Return the [x, y] coordinate for the center point of the cell that contains the specified text.  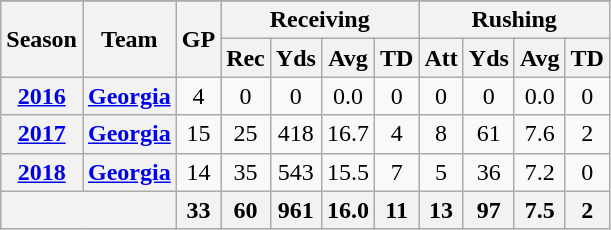
16.7 [348, 134]
8 [441, 134]
543 [296, 172]
15 [198, 134]
Att [441, 58]
2016 [42, 96]
15.5 [348, 172]
2017 [42, 134]
2018 [42, 172]
25 [246, 134]
16.0 [348, 210]
7.5 [540, 210]
Season [42, 39]
35 [246, 172]
36 [488, 172]
33 [198, 210]
7.2 [540, 172]
GP [198, 39]
961 [296, 210]
Rushing [514, 20]
14 [198, 172]
Team [129, 39]
Receiving [320, 20]
5 [441, 172]
11 [396, 210]
7.6 [540, 134]
Rec [246, 58]
13 [441, 210]
97 [488, 210]
7 [396, 172]
60 [246, 210]
61 [488, 134]
418 [296, 134]
